From the cell containing the given text, extract its center point as [X, Y] coordinate. 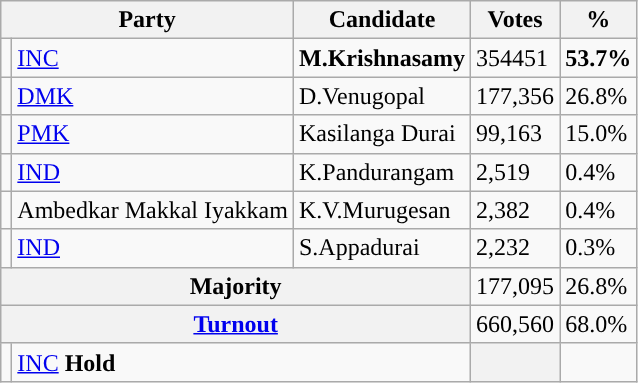
Majority [236, 286]
Kasilanga Durai [382, 134]
2,382 [516, 210]
Ambedkar Makkal Iyakkam [153, 210]
Party [148, 20]
15.0% [598, 134]
D.Venugopal [382, 96]
354451 [516, 58]
177,356 [516, 96]
53.7% [598, 58]
177,095 [516, 286]
Candidate [382, 20]
M.Krishnasamy [382, 58]
99,163 [516, 134]
K.V.Murugesan [382, 210]
INC Hold [242, 362]
Turnout [236, 324]
% [598, 20]
2,519 [516, 172]
0.3% [598, 248]
PMK [153, 134]
K.Pandurangam [382, 172]
660,560 [516, 324]
68.0% [598, 324]
DMK [153, 96]
INC [153, 58]
S.Appadurai [382, 248]
2,232 [516, 248]
Votes [516, 20]
